Extract the (x, y) coordinate from the center of the cell holding the provided text.  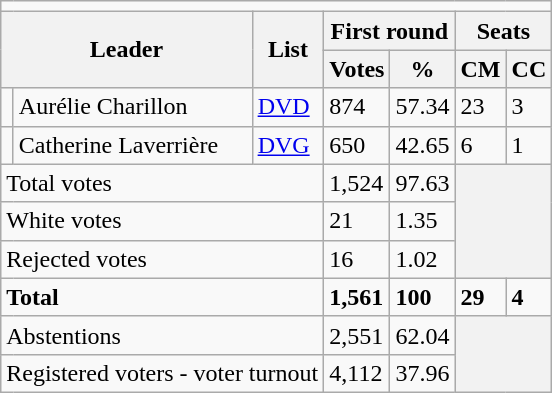
Seats (504, 31)
42.65 (422, 145)
1,524 (357, 183)
37.96 (422, 373)
21 (357, 221)
Aurélie Charillon (132, 107)
2,551 (357, 335)
1,561 (357, 297)
57.34 (422, 107)
Catherine Laverrière (132, 145)
1.02 (422, 259)
Votes (357, 69)
97.63 (422, 183)
3 (529, 107)
Total (162, 297)
CM (480, 69)
DVD (288, 107)
62.04 (422, 335)
4 (529, 297)
1 (529, 145)
Total votes (162, 183)
6 (480, 145)
16 (357, 259)
650 (357, 145)
CC (529, 69)
874 (357, 107)
100 (422, 297)
DVG (288, 145)
4,112 (357, 373)
% (422, 69)
29 (480, 297)
23 (480, 107)
First round (390, 31)
Rejected votes (162, 259)
Abstentions (162, 335)
Leader (126, 50)
1.35 (422, 221)
White votes (162, 221)
List (288, 50)
Registered voters - voter turnout (162, 373)
